Detect which cell encompasses the target text, then output its [x, y] center coordinate. 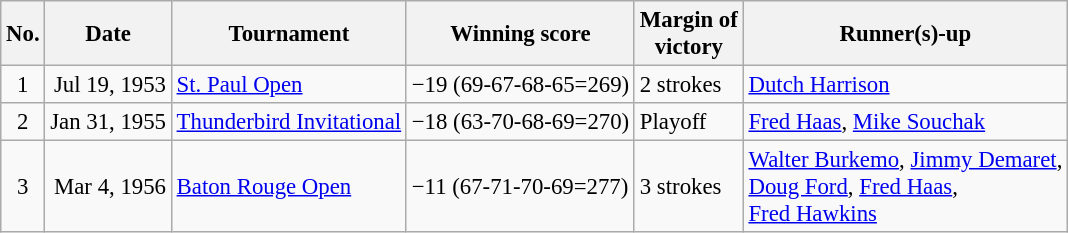
Thunderbird Invitational [288, 122]
−11 (67-71-70-69=277) [520, 187]
Jul 19, 1953 [108, 85]
2 [23, 122]
2 strokes [688, 85]
Tournament [288, 34]
Playoff [688, 122]
Jan 31, 1955 [108, 122]
Mar 4, 1956 [108, 187]
No. [23, 34]
Date [108, 34]
−19 (69-67-68-65=269) [520, 85]
Winning score [520, 34]
−18 (63-70-68-69=270) [520, 122]
1 [23, 85]
3 strokes [688, 187]
Runner(s)-up [905, 34]
Fred Haas, Mike Souchak [905, 122]
St. Paul Open [288, 85]
Margin ofvictory [688, 34]
Baton Rouge Open [288, 187]
Walter Burkemo, Jimmy Demaret, Doug Ford, Fred Haas, Fred Hawkins [905, 187]
Dutch Harrison [905, 85]
3 [23, 187]
